Extract the (x, y) coordinate from the center of the cell holding the provided text.  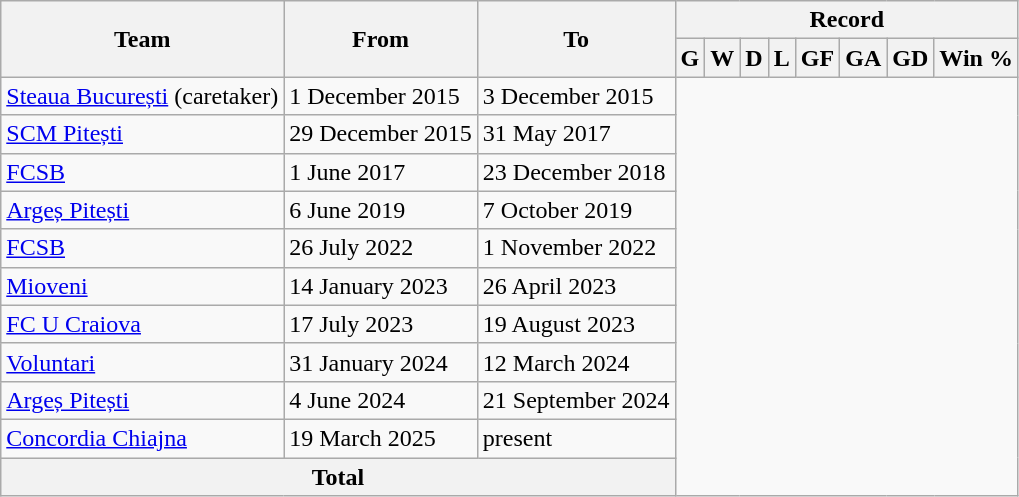
1 December 2015 (381, 96)
19 March 2025 (381, 438)
1 November 2022 (576, 248)
3 December 2015 (576, 96)
Mioveni (142, 286)
Record (846, 20)
W (722, 58)
7 October 2019 (576, 210)
GD (910, 58)
17 July 2023 (381, 324)
12 March 2024 (576, 362)
21 September 2024 (576, 400)
26 July 2022 (381, 248)
D (754, 58)
Win % (976, 58)
31 May 2017 (576, 134)
From (381, 39)
Concordia Chiajna (142, 438)
Voluntari (142, 362)
1 June 2017 (381, 172)
Steaua București (caretaker) (142, 96)
23 December 2018 (576, 172)
GF (817, 58)
Team (142, 39)
Total (338, 477)
4 June 2024 (381, 400)
L (782, 58)
FC U Craiova (142, 324)
GA (864, 58)
19 August 2023 (576, 324)
14 January 2023 (381, 286)
29 December 2015 (381, 134)
31 January 2024 (381, 362)
present (576, 438)
26 April 2023 (576, 286)
SCM Pitești (142, 134)
G (690, 58)
To (576, 39)
6 June 2019 (381, 210)
